Scan for the cell matching the given text and deliver its [X, Y] coordinate at center. 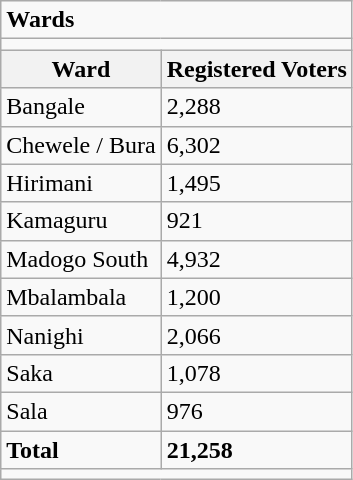
921 [256, 221]
Registered Voters [256, 69]
Bangale [81, 107]
1,078 [256, 373]
Saka [81, 373]
Sala [81, 411]
2,066 [256, 335]
1,200 [256, 297]
Nanighi [81, 335]
4,932 [256, 259]
Total [81, 449]
Hirimani [81, 183]
Wards [177, 20]
Mbalambala [81, 297]
Ward [81, 69]
21,258 [256, 449]
Madogo South [81, 259]
976 [256, 411]
2,288 [256, 107]
6,302 [256, 145]
Chewele / Bura [81, 145]
Kamaguru [81, 221]
1,495 [256, 183]
